From the cell containing the given text, extract its center point as [x, y] coordinate. 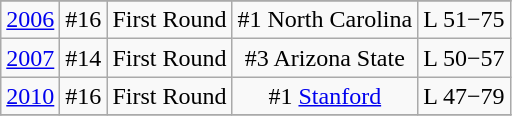
2007 [30, 58]
2010 [30, 96]
L 51−75 [464, 20]
L 50−57 [464, 58]
L 47−79 [464, 96]
#1 Stanford [325, 96]
#3 Arizona State [325, 58]
#1 North Carolina [325, 20]
#14 [84, 58]
2006 [30, 20]
